Determine the [X, Y] coordinate at the center of the cell enclosing the given text.  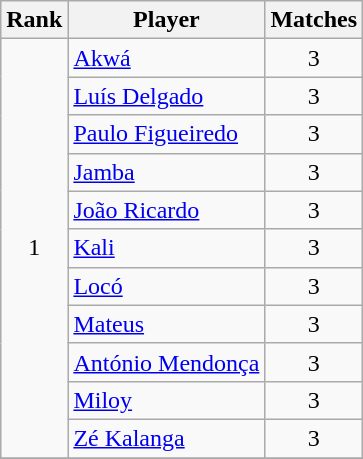
Jamba [166, 172]
Locó [166, 286]
1 [34, 248]
Mateus [166, 324]
João Ricardo [166, 210]
Luís Delgado [166, 96]
Player [166, 20]
Paulo Figueiredo [166, 134]
Rank [34, 20]
Akwá [166, 58]
António Mendonça [166, 362]
Zé Kalanga [166, 438]
Miloy [166, 400]
Matches [314, 20]
Kali [166, 248]
